Return the (X, Y) coordinate for the center point of the cell that contains the specified text.  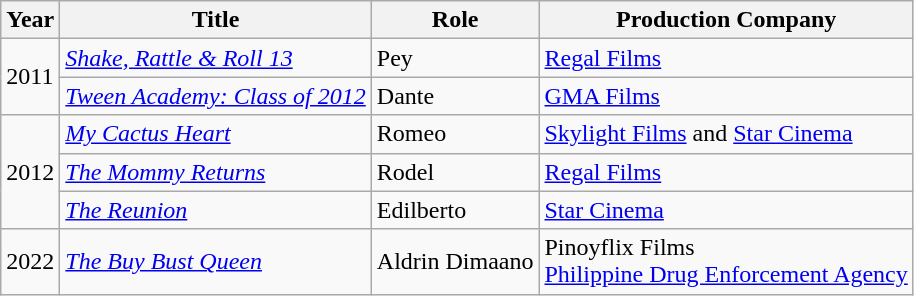
Title (216, 20)
2012 (30, 172)
Star Cinema (726, 210)
Dante (455, 96)
GMA Films (726, 96)
Skylight Films and Star Cinema (726, 134)
Tween Academy: Class of 2012 (216, 96)
Production Company (726, 20)
Shake, Rattle & Roll 13 (216, 58)
2011 (30, 77)
Pinoyflix FilmsPhilippine Drug Enforcement Agency (726, 262)
Role (455, 20)
Pey (455, 58)
Romeo (455, 134)
The Reunion (216, 210)
Aldrin Dimaano (455, 262)
My Cactus Heart (216, 134)
The Mommy Returns (216, 172)
2022 (30, 262)
The Buy Bust Queen (216, 262)
Rodel (455, 172)
Year (30, 20)
Edilberto (455, 210)
